Provide the [x, y] coordinate of the cell's center where the given text is located.  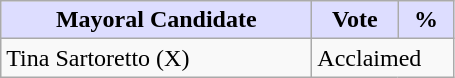
% [426, 20]
Vote [355, 20]
Acclaimed [383, 58]
Mayoral Candidate [156, 20]
Tina Sartoretto (X) [156, 58]
